Pinpoint the cell where the given text exists, returning its (x, y) midpoint coordinate. 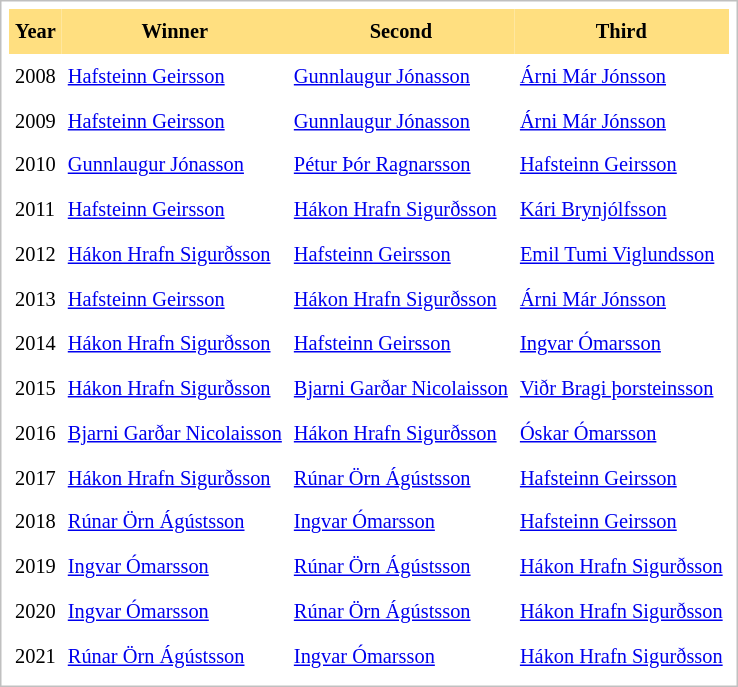
2018 (36, 522)
Second (401, 32)
2011 (36, 210)
Pétur Þór Ragnarsson (401, 166)
2016 (36, 434)
2020 (36, 612)
2010 (36, 166)
Year (36, 32)
Third (622, 32)
Óskar Ómarsson (622, 434)
2008 (36, 76)
2017 (36, 478)
2014 (36, 344)
Viðr Bragi þorsteinsson (622, 388)
2013 (36, 300)
Kári Brynjólfsson (622, 210)
2009 (36, 120)
2012 (36, 254)
2015 (36, 388)
2021 (36, 656)
2019 (36, 566)
Emil Tumi Viglundsson (622, 254)
Winner (175, 32)
